Determine the (X, Y) coordinate at the center of the cell enclosing the given text.  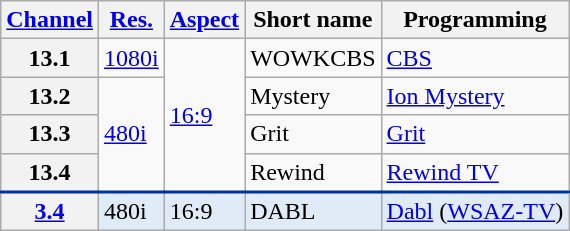
Res. (132, 20)
Programming (475, 20)
13.1 (50, 58)
WOWKCBS (313, 58)
Ion Mystery (475, 96)
DABL (313, 212)
Short name (313, 20)
3.4 (50, 212)
Dabl (WSAZ-TV) (475, 212)
Rewind (313, 172)
13.2 (50, 96)
Aspect (204, 20)
Channel (50, 20)
Mystery (313, 96)
13.4 (50, 172)
1080i (132, 58)
CBS (475, 58)
13.3 (50, 134)
Rewind TV (475, 172)
